Locate the cell with the specified text and output its (X, Y) center coordinate. 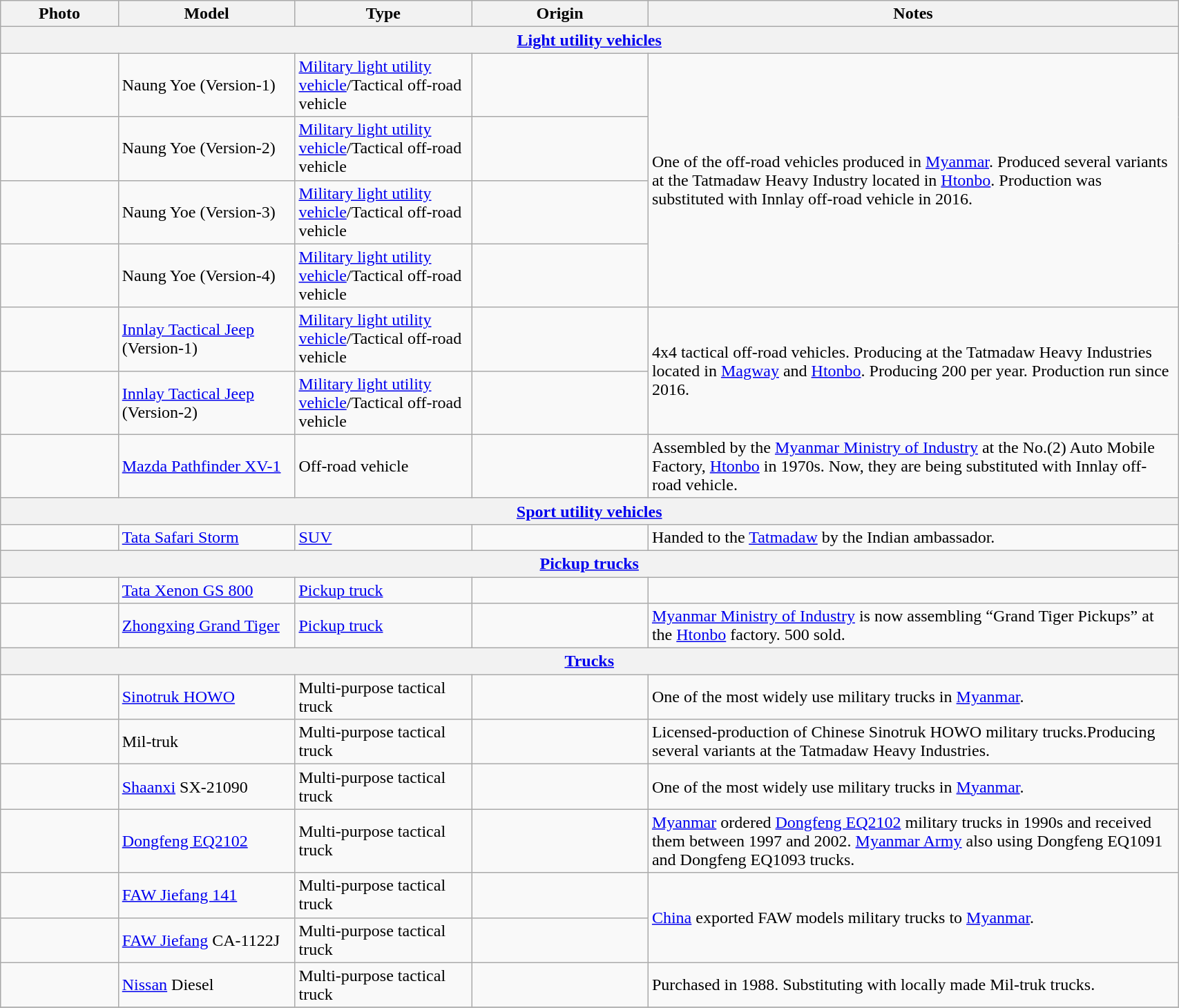
Zhongxing Grand Tiger (207, 626)
Dongfeng EQ2102 (207, 841)
Naung Yoe (Version-1) (207, 85)
Model (207, 14)
Naung Yoe (Version-4) (207, 275)
China exported FAW models military trucks to Myanmar. (913, 918)
FAW Jiefang CA-1122J (207, 940)
Tata Safari Storm (207, 537)
Pickup trucks (590, 563)
Off-road vehicle (383, 466)
FAW Jiefang 141 (207, 895)
Notes (913, 14)
Naung Yoe (Version-3) (207, 212)
Nissan Diesel (207, 985)
Tata Xenon GS 800 (207, 590)
Origin (560, 14)
Sinotruk HOWO (207, 697)
Purchased in 1988. Substituting with locally made Mil-truk trucks. (913, 985)
Myanmar Ministry of Industry is now assembling “Grand Tiger Pickups” at the Htonbo factory. 500 sold. (913, 626)
Photo (59, 14)
Handed to the Tatmadaw by the Indian ambassador. (913, 537)
Licensed-production of Chinese Sinotruk HOWO military trucks.Producing several variants at the Tatmadaw Heavy Industries. (913, 742)
Sport utility vehicles (590, 511)
Shaanxi SX-21090 (207, 787)
Light utility vehicles (590, 40)
Naung Yoe (Version-2) (207, 148)
Type (383, 14)
SUV (383, 537)
Trucks (590, 661)
Innlay Tactical Jeep (Version-1) (207, 339)
Innlay Tactical Jeep (Version-2) (207, 403)
Mil-truk (207, 742)
Mazda Pathfinder XV-1 (207, 466)
